Return [x, y] of the center of cell containing provided text 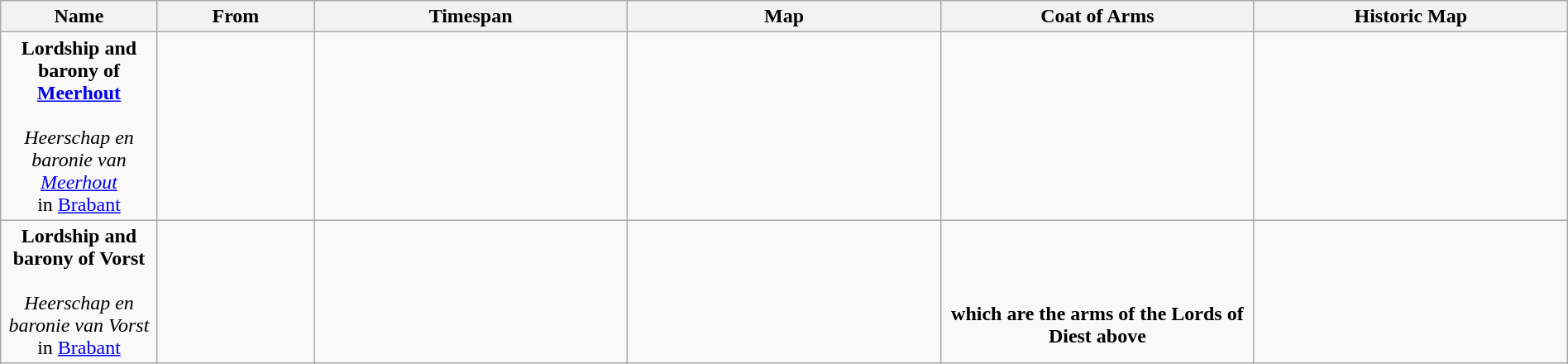
Name [79, 17]
Coat of Arms [1097, 17]
Lordship and barony of VorstHeerschap en baronie van Vorst in Brabant [79, 291]
which are the arms of the Lords of Diest above [1097, 291]
From [235, 17]
Lordship and barony of MeerhoutHeerschap en baronie van Meerhout in Brabant [79, 126]
Map [784, 17]
Historic Map [1411, 17]
Timespan [471, 17]
